Pinpoint the cell where the given text exists, returning its (x, y) midpoint coordinate. 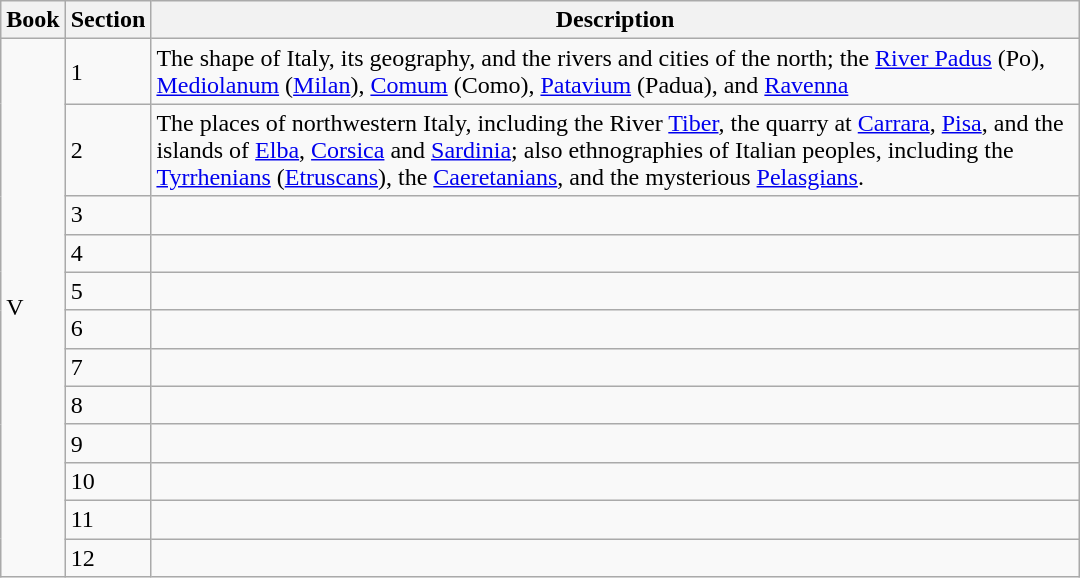
8 (108, 405)
Section (108, 20)
5 (108, 291)
6 (108, 329)
3 (108, 215)
10 (108, 481)
9 (108, 443)
V (33, 308)
12 (108, 557)
7 (108, 367)
Description (615, 20)
11 (108, 519)
1 (108, 72)
4 (108, 253)
2 (108, 150)
Book (33, 20)
